Capture the cell that displays the provided text and extract its (X, Y) central coordinate. 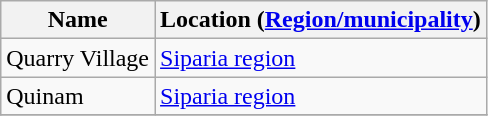
Quinam (78, 96)
Location (Region/municipality) (321, 20)
Name (78, 20)
Quarry Village (78, 58)
